Capture the cell that displays the provided text and extract its [X, Y] central coordinate. 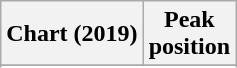
Chart (2019) [72, 34]
Peakposition [189, 34]
